Scan for the cell matching the given text and deliver its (X, Y) coordinate at center. 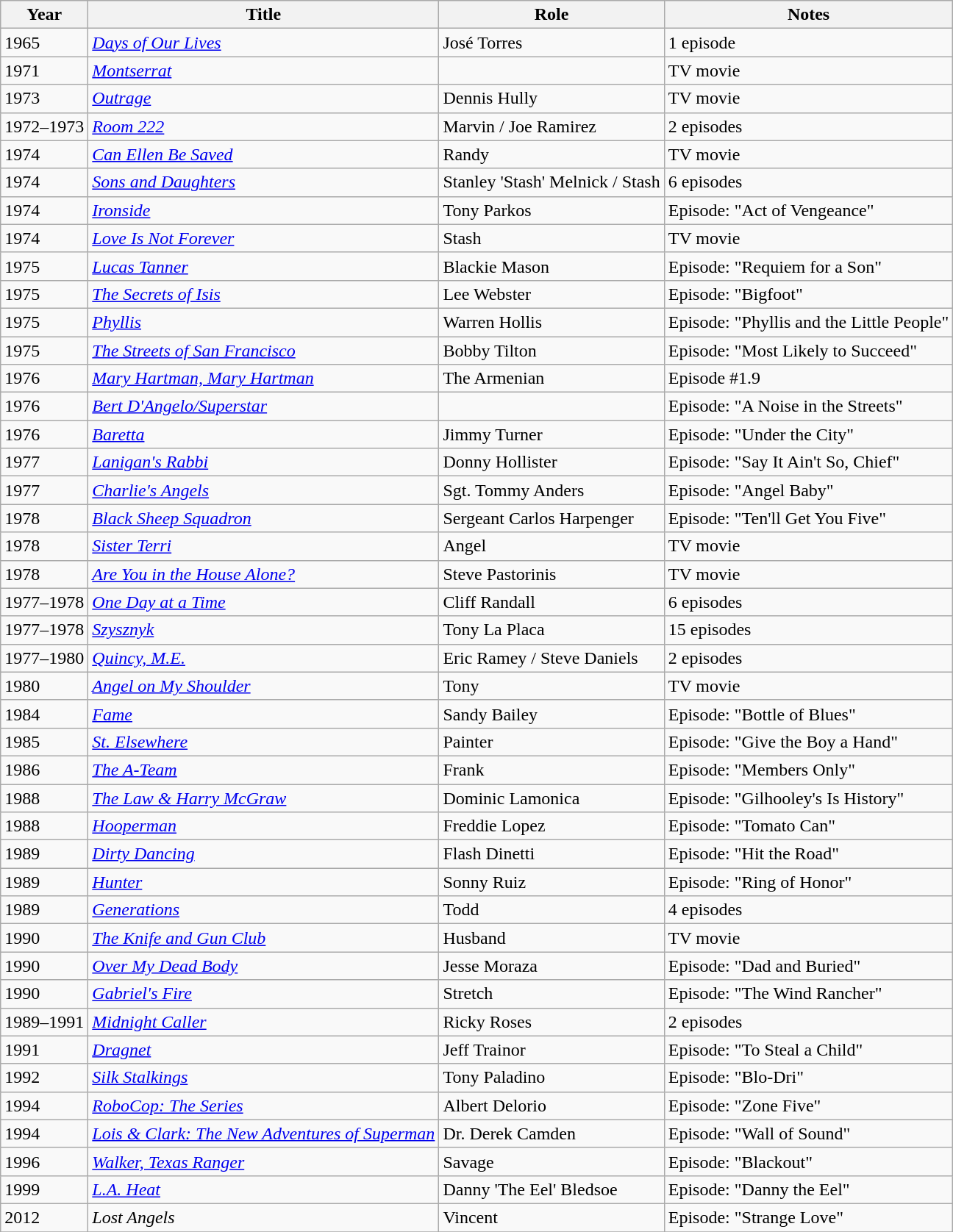
1977–1980 (44, 658)
Dominic Lamonica (552, 798)
Episode: "Most Likely to Succeed" (809, 351)
1972–1973 (44, 126)
Dragnet (263, 1050)
Episode: "To Steal a Child" (809, 1050)
Role (552, 15)
Episode: "Angel Baby" (809, 490)
Room 222 (263, 126)
Bobby Tilton (552, 351)
Marvin / Joe Ramirez (552, 126)
Tony La Placa (552, 630)
4 episodes (809, 910)
Szysznyk (263, 630)
Midnight Caller (263, 1022)
Stanley 'Stash' Melnick / Stash (552, 182)
The Knife and Gun Club (263, 938)
Days of Our Lives (263, 43)
Black Sheep Squadron (263, 518)
Dirty Dancing (263, 854)
2012 (44, 1217)
1986 (44, 770)
Eric Ramey / Steve Daniels (552, 658)
Are You in the House Alone? (263, 574)
Bert D'Angelo/Superstar (263, 407)
Sgt. Tommy Anders (552, 490)
Walker, Texas Ranger (263, 1161)
Episode: "The Wind Rancher" (809, 994)
Episode: "Danny the Eel" (809, 1189)
Episode: "Members Only" (809, 770)
1973 (44, 99)
Cliff Randall (552, 602)
1985 (44, 742)
The Streets of San Francisco (263, 351)
Episode: "Under the City" (809, 434)
1989–1991 (44, 1022)
Episode: "Bottle of Blues" (809, 714)
Stash (552, 238)
Lanigan's Rabbi (263, 462)
Lost Angels (263, 1217)
1991 (44, 1050)
The Armenian (552, 379)
Phyllis (263, 322)
15 episodes (809, 630)
Over My Dead Body (263, 966)
Outrage (263, 99)
Episode: "Blackout" (809, 1161)
Episode: "Act of Vengeance" (809, 210)
The Secrets of Isis (263, 294)
Episode: "Bigfoot" (809, 294)
Episode: "Dad and Buried" (809, 966)
Jimmy Turner (552, 434)
Episode: "Hit the Road" (809, 854)
1999 (44, 1189)
Episode: "Zone Five" (809, 1106)
Notes (809, 15)
Charlie's Angels (263, 490)
Episode: "Give the Boy a Hand" (809, 742)
Savage (552, 1161)
Lucas Tanner (263, 266)
1984 (44, 714)
Sandy Bailey (552, 714)
Montserrat (263, 71)
Episode: "Ring of Honor" (809, 882)
Vincent (552, 1217)
Can Ellen Be Saved (263, 154)
Love Is Not Forever (263, 238)
Tony Paladino (552, 1078)
Husband (552, 938)
Mary Hartman, Mary Hartman (263, 379)
Hunter (263, 882)
Episode: "Strange Love" (809, 1217)
Fame (263, 714)
Sons and Daughters (263, 182)
Gabriel's Fire (263, 994)
José Torres (552, 43)
Randy (552, 154)
Year (44, 15)
Ricky Roses (552, 1022)
Warren Hollis (552, 322)
Frank (552, 770)
Painter (552, 742)
Silk Stalkings (263, 1078)
1980 (44, 686)
Donny Hollister (552, 462)
Sonny Ruiz (552, 882)
Hooperman (263, 826)
1 episode (809, 43)
Tony Parkos (552, 210)
Todd (552, 910)
Quincy, M.E. (263, 658)
The A-Team (263, 770)
1996 (44, 1161)
1992 (44, 1078)
Sister Terri (263, 546)
Sergeant Carlos Harpenger (552, 518)
1971 (44, 71)
L.A. Heat (263, 1189)
One Day at a Time (263, 602)
Flash Dinetti (552, 854)
Episode: "Wall of Sound" (809, 1133)
1965 (44, 43)
RoboCop: The Series (263, 1106)
Episode: "Say It Ain't So, Chief" (809, 462)
Episode: "Gilhooley's Is History" (809, 798)
Episode: "Blo-Dri" (809, 1078)
Stretch (552, 994)
Baretta (263, 434)
Dr. Derek Camden (552, 1133)
Danny 'The Eel' Bledsoe (552, 1189)
Freddie Lopez (552, 826)
Angel on My Shoulder (263, 686)
Jesse Moraza (552, 966)
St. Elsewhere (263, 742)
Albert Delorio (552, 1106)
Episode #1.9 (809, 379)
Lee Webster (552, 294)
Generations (263, 910)
The Law & Harry McGraw (263, 798)
Title (263, 15)
Ironside (263, 210)
Angel (552, 546)
Episode: "Ten'll Get You Five" (809, 518)
Episode: "A Noise in the Streets" (809, 407)
Episode: "Requiem for a Son" (809, 266)
Lois & Clark: The New Adventures of Superman (263, 1133)
Tony (552, 686)
Dennis Hully (552, 99)
Episode: "Tomato Can" (809, 826)
Jeff Trainor (552, 1050)
Episode: "Phyllis and the Little People" (809, 322)
Blackie Mason (552, 266)
Steve Pastorinis (552, 574)
